From the cell containing the given text, extract its center point as (x, y) coordinate. 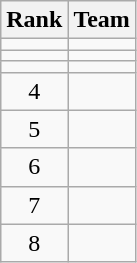
6 (34, 167)
Rank (34, 20)
Team (102, 20)
8 (34, 243)
5 (34, 129)
4 (34, 91)
7 (34, 205)
